For the text-containing cell, return its midpoint in (x, y) coordinate format. 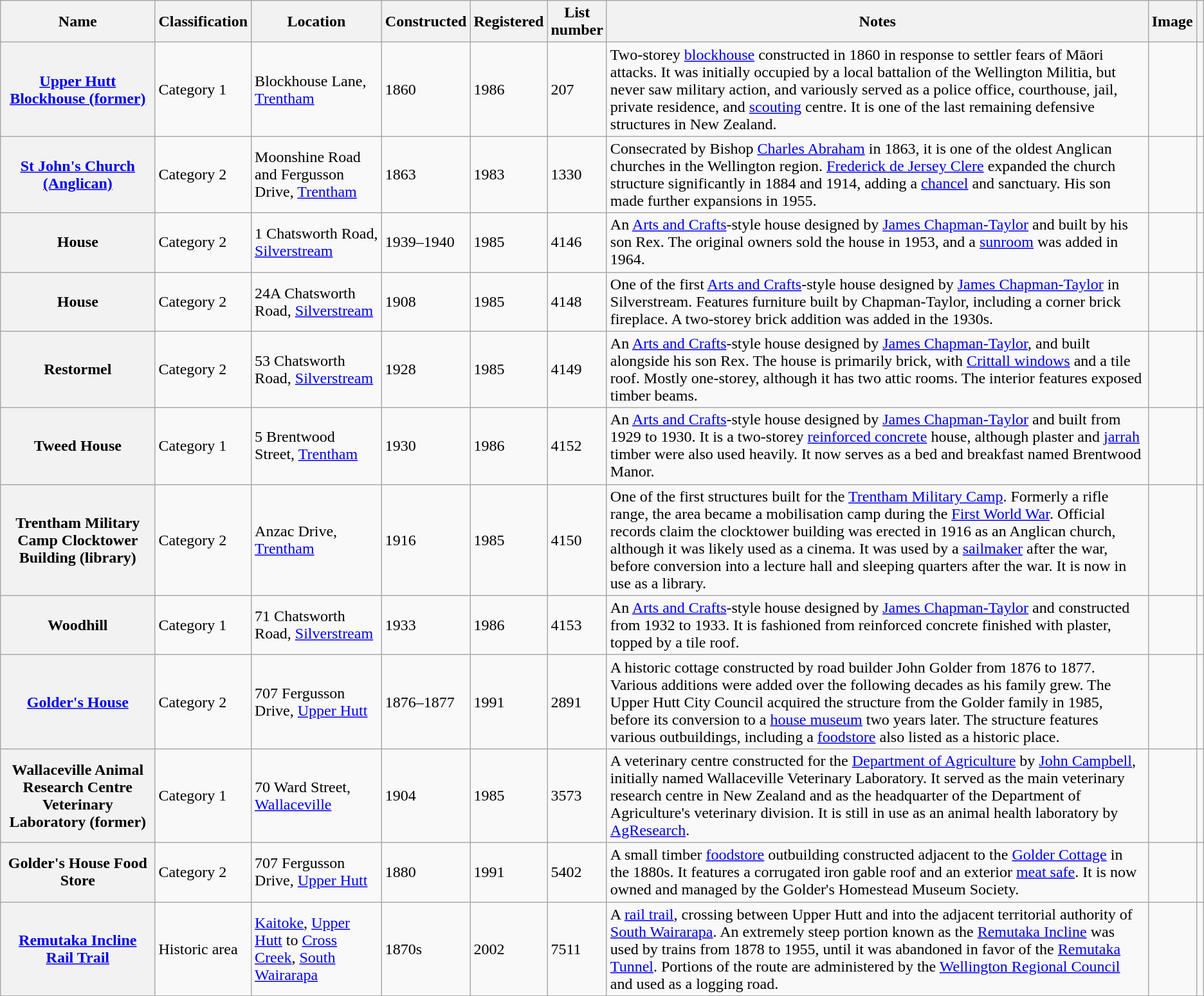
2891 (577, 702)
1860 (426, 89)
Image (1172, 22)
4153 (577, 625)
Upper Hutt Blockhouse (former) (78, 89)
1904 (426, 795)
Location (316, 22)
Anzac Drive, Trentham (316, 540)
1330 (577, 175)
1863 (426, 175)
1939–1940 (426, 242)
Tweed House (78, 446)
Historic area (203, 948)
4152 (577, 446)
1870s (426, 948)
5 Brentwood Street, Trentham (316, 446)
St John's Church (Anglican) (78, 175)
Restormel (78, 369)
Notes (877, 22)
Wallaceville Animal Research Centre Veterinary Laboratory (former) (78, 795)
5402 (577, 872)
1930 (426, 446)
4150 (577, 540)
70 Ward Street, Wallaceville (316, 795)
53 Chatsworth Road, Silverstream (316, 369)
Woodhill (78, 625)
Trentham Military Camp Clocktower Building (library) (78, 540)
24A Chatsworth Road, Silverstream (316, 302)
1916 (426, 540)
Golder's House (78, 702)
Golder's House Food Store (78, 872)
4146 (577, 242)
71 Chatsworth Road, Silverstream (316, 625)
Moonshine Road and Fergusson Drive, Trentham (316, 175)
Kaitoke, Upper Hutt to Cross Creek, South Wairarapa (316, 948)
1908 (426, 302)
1928 (426, 369)
2002 (509, 948)
Name (78, 22)
1933 (426, 625)
Registered (509, 22)
1880 (426, 872)
3573 (577, 795)
Remutaka Incline Rail Trail (78, 948)
4149 (577, 369)
Blockhouse Lane, Trentham (316, 89)
1 Chatsworth Road, Silverstream (316, 242)
Listnumber (577, 22)
1983 (509, 175)
1876–1877 (426, 702)
207 (577, 89)
Constructed (426, 22)
Classification (203, 22)
7511 (577, 948)
4148 (577, 302)
